Search for the cell housing the specified text and yield its (X, Y) center coordinate. 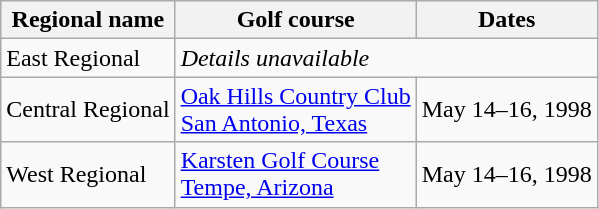
Regional name (88, 20)
East Regional (88, 58)
Central Regional (88, 110)
Karsten Golf CourseTempe, Arizona (296, 174)
West Regional (88, 174)
Dates (506, 20)
Details unavailable (386, 58)
Golf course (296, 20)
Oak Hills Country ClubSan Antonio, Texas (296, 110)
